Provide the [x, y] coordinate of the cell's center where the given text is located.  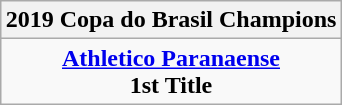
2019 Copa do Brasil Champions [171, 20]
Athletico Paranaense1st Title [171, 72]
